Locate the cell with the specified text and output its [x, y] center coordinate. 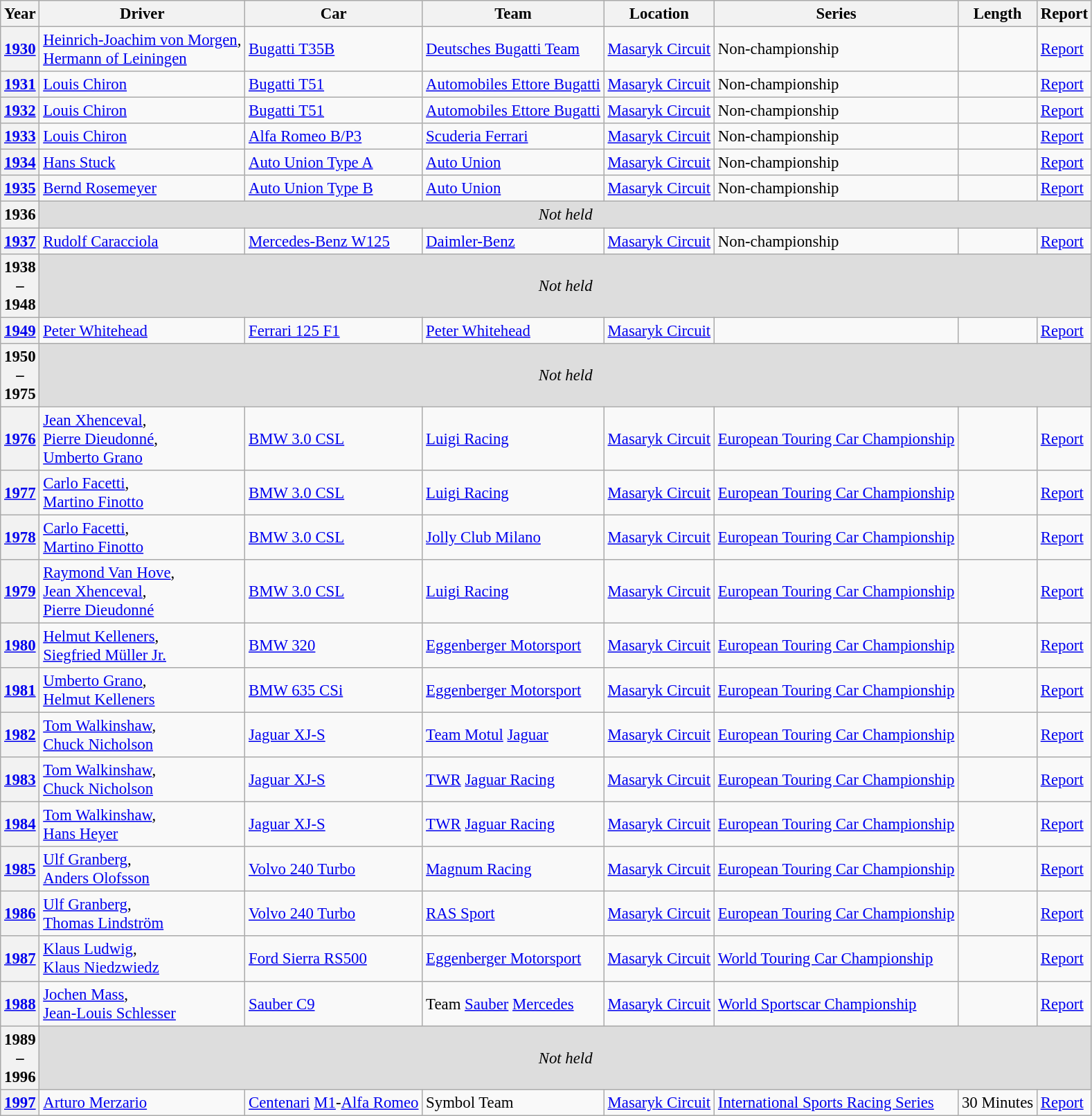
Auto Union Type A [334, 163]
1976 [20, 439]
Centenari M1-Alfa Romeo [334, 1102]
1933 [20, 136]
Team Motul Jaguar [513, 736]
Driver [143, 14]
1930 [20, 50]
Ford Sierra RS500 [334, 959]
1981 [20, 690]
Series [836, 14]
Team [513, 14]
Daimler-Benz [513, 241]
1979 [20, 592]
Length [998, 14]
BMW 635 CSi [334, 690]
1931 [20, 85]
Heinrich-Joachim von Morgen, Hermann of Leiningen [143, 50]
Magnum Racing [513, 869]
1932 [20, 111]
Deutsches Bugatti Team [513, 50]
Rudolf Caracciola [143, 241]
Umberto Grano, Helmut Kelleners [143, 690]
Auto Union Type B [334, 189]
Bernd Rosemeyer [143, 189]
Hans Stuck [143, 163]
World Touring Car Championship [836, 959]
Jean Xhenceval, Pierre Dieudonné, Umberto Grano [143, 439]
Team Sauber Mercedes [513, 1003]
Jolly Club Milano [513, 538]
1984 [20, 824]
Arturo Merzario [143, 1102]
Raymond Van Hove, Jean Xhenceval, Pierre Dieudonné [143, 592]
Scuderia Ferrari [513, 136]
1987 [20, 959]
1934 [20, 163]
1937 [20, 241]
Ulf Granberg, Anders Olofsson [143, 869]
30 Minutes [998, 1102]
Helmut Kelleners, Siegfried Müller Jr. [143, 646]
1978 [20, 538]
Jochen Mass, Jean-Louis Schlesser [143, 1003]
1949 [20, 330]
1935 [20, 189]
Tom Walkinshaw, Hans Heyer [143, 824]
1986 [20, 914]
Symbol Team [513, 1102]
1997 [20, 1102]
RAS Sport [513, 914]
BMW 320 [334, 646]
1989–1996 [20, 1058]
Year [20, 14]
1938–1948 [20, 285]
International Sports Racing Series [836, 1102]
World Sportscar Championship [836, 1003]
Bugatti T35B [334, 50]
Ferrari 125 F1 [334, 330]
1980 [20, 646]
Location [659, 14]
Mercedes-Benz W125 [334, 241]
1985 [20, 869]
Sauber C9 [334, 1003]
1950–1975 [20, 375]
Ulf Granberg, Thomas Lindström [143, 914]
Klaus Ludwig, Klaus Niedzwiedz [143, 959]
1988 [20, 1003]
Alfa Romeo B/P3 [334, 136]
1982 [20, 736]
1936 [20, 215]
Car [334, 14]
1977 [20, 493]
1983 [20, 780]
